Detect which cell encompasses the target text, then output its (x, y) center coordinate. 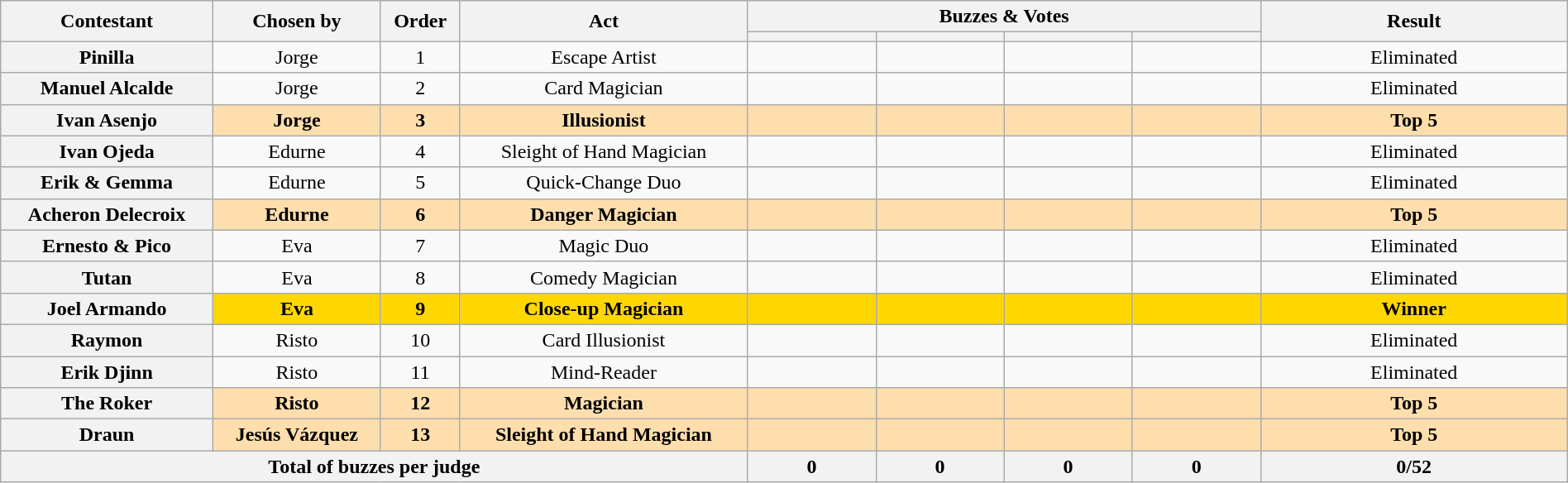
13 (420, 435)
Winner (1414, 308)
Raymon (108, 340)
Comedy Magician (604, 277)
Escape Artist (604, 57)
Card Illusionist (604, 340)
Mind-Reader (604, 371)
5 (420, 183)
Danger Magician (604, 214)
12 (420, 404)
0/52 (1414, 466)
Erik Djinn (108, 371)
6 (420, 214)
8 (420, 277)
Result (1414, 22)
3 (420, 120)
1 (420, 57)
Manuel Alcalde (108, 88)
Contestant (108, 22)
Illusionist (604, 120)
9 (420, 308)
Order (420, 22)
Chosen by (296, 22)
Close-up Magician (604, 308)
The Roker (108, 404)
Total of buzzes per judge (374, 466)
Ivan Asenjo (108, 120)
2 (420, 88)
Ivan Ojeda (108, 151)
Quick-Change Duo (604, 183)
11 (420, 371)
Acheron Delecroix (108, 214)
Joel Armando (108, 308)
Magic Duo (604, 246)
Card Magician (604, 88)
Pinilla (108, 57)
10 (420, 340)
Magician (604, 404)
Draun (108, 435)
4 (420, 151)
Erik & Gemma (108, 183)
7 (420, 246)
Act (604, 22)
Ernesto & Pico (108, 246)
Buzzes & Votes (1004, 17)
Tutan (108, 277)
Jesús Vázquez (296, 435)
